Extract the [X, Y] coordinate from the center of the cell holding the provided text.  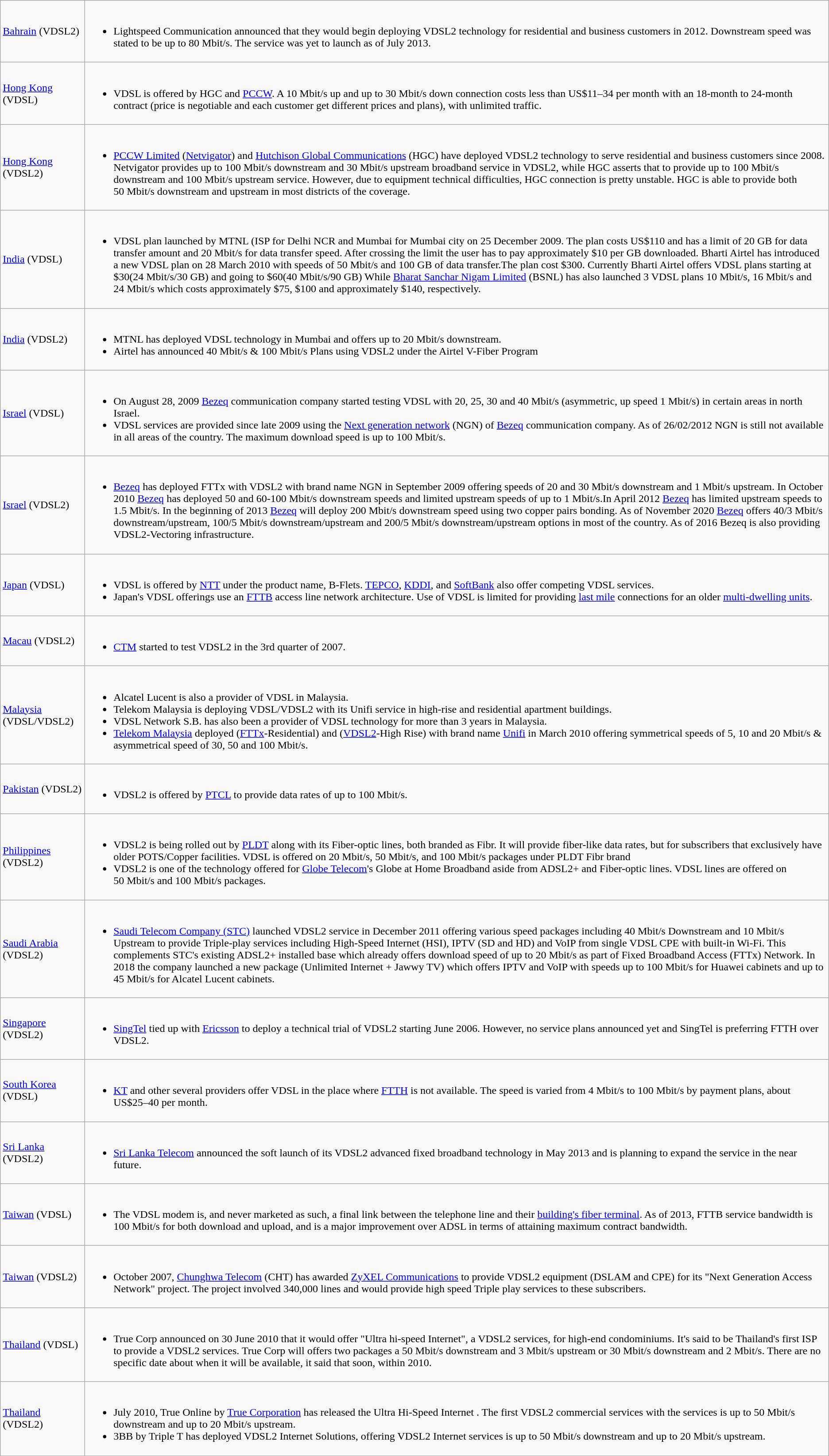
Japan (VDSL) [43, 585]
Saudi Arabia (VDSL2) [43, 948]
Sri Lanka (VDSL2) [43, 1153]
Hong Kong (VDSL2) [43, 167]
Israel (VDSL2) [43, 505]
India (VDSL) [43, 259]
CTM started to test VDSL2 in the 3rd quarter of 2007. [457, 641]
India (VDSL2) [43, 339]
Malaysia (VDSL/VDSL2) [43, 714]
Thailand (VDSL2) [43, 1418]
Hong Kong (VDSL) [43, 93]
Bahrain (VDSL2) [43, 31]
VDSL2 is offered by PTCL to provide data rates of up to 100 Mbit/s. [457, 789]
Singapore (VDSL2) [43, 1029]
Pakistan (VDSL2) [43, 789]
Israel (VDSL) [43, 413]
Thailand (VDSL) [43, 1345]
Taiwan (VDSL) [43, 1215]
South Korea (VDSL) [43, 1091]
Taiwan (VDSL2) [43, 1277]
Philippines (VDSL2) [43, 857]
Macau (VDSL2) [43, 641]
